Output the [X, Y] coordinate of the center of the cell containing the given text.  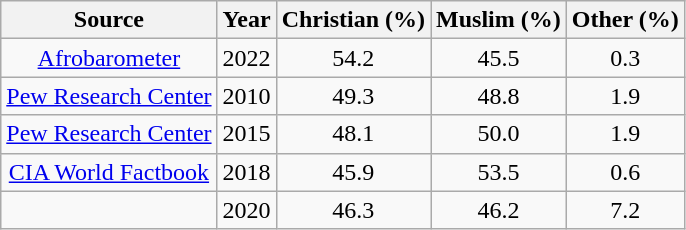
Source [109, 20]
53.5 [499, 172]
CIA World Factbook [109, 172]
2022 [246, 58]
54.2 [353, 58]
50.0 [499, 134]
46.2 [499, 210]
48.8 [499, 96]
2020 [246, 210]
Year [246, 20]
2018 [246, 172]
48.1 [353, 134]
46.3 [353, 210]
Afrobarometer [109, 58]
2010 [246, 96]
49.3 [353, 96]
0.3 [625, 58]
45.5 [499, 58]
45.9 [353, 172]
Christian (%) [353, 20]
2015 [246, 134]
Muslim (%) [499, 20]
7.2 [625, 210]
0.6 [625, 172]
Other (%) [625, 20]
